Extract the [X, Y] coordinate from the center of the cell holding the provided text.  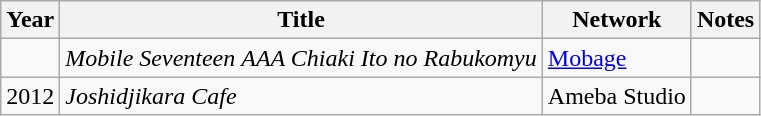
Mobage [616, 58]
Year [30, 20]
Mobile Seventeen AAA Chiaki Ito no Rabukomyu [301, 58]
Ameba Studio [616, 96]
Title [301, 20]
Joshidjikara Cafe [301, 96]
Notes [725, 20]
2012 [30, 96]
Network [616, 20]
